Scan for the cell matching the given text and deliver its [x, y] coordinate at center. 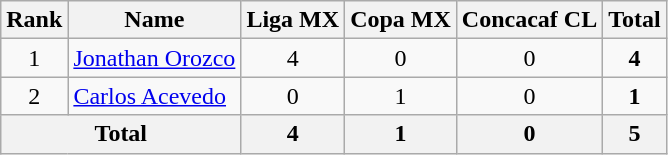
Concacaf CL [529, 20]
Jonathan Orozco [154, 58]
Liga MX [293, 20]
Copa MX [401, 20]
Name [154, 20]
5 [635, 134]
Carlos Acevedo [154, 96]
2 [34, 96]
Rank [34, 20]
